Determine the (X, Y) coordinate at the center of the cell enclosing the given text.  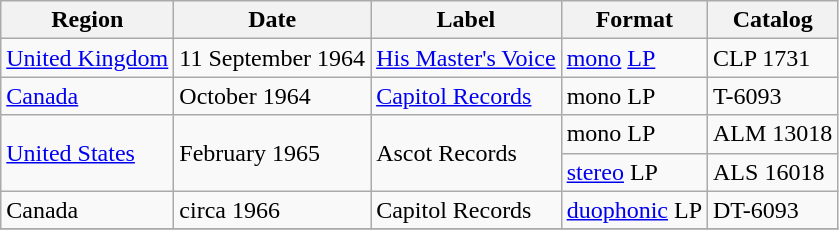
ALM 13018 (773, 134)
circa 1966 (272, 210)
Ascot Records (466, 153)
Date (272, 20)
Format (634, 20)
CLP 1731 (773, 58)
February 1965 (272, 153)
ALS 16018 (773, 172)
DT-6093 (773, 210)
His Master's Voice (466, 58)
stereo LP (634, 172)
Region (88, 20)
11 September 1964 (272, 58)
United Kingdom (88, 58)
Catalog (773, 20)
duophonic LP (634, 210)
United States (88, 153)
T-6093 (773, 96)
Label (466, 20)
October 1964 (272, 96)
